Extract the [x, y] coordinate from the center of the cell holding the provided text.  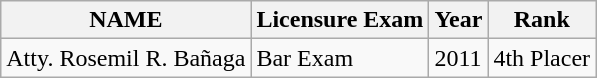
Bar Exam [340, 58]
4th Placer [542, 58]
2011 [458, 58]
Rank [542, 20]
NAME [126, 20]
Atty. Rosemil R. Bañaga [126, 58]
Licensure Exam [340, 20]
Year [458, 20]
